Capture the cell that displays the provided text and extract its (X, Y) central coordinate. 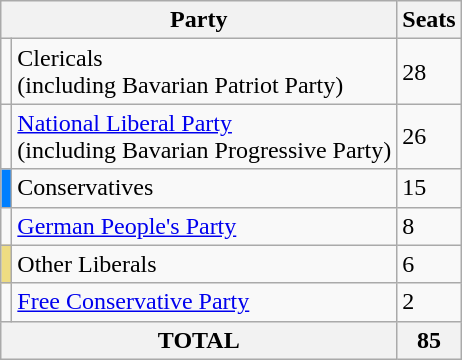
15 (429, 188)
26 (429, 136)
2 (429, 302)
German People's Party (204, 226)
Other Liberals (204, 264)
6 (429, 264)
8 (429, 226)
Seats (429, 20)
Free Conservative Party (204, 302)
Clericals(including Bavarian Patriot Party) (204, 72)
Party (199, 20)
Conservatives (204, 188)
85 (429, 340)
National Liberal Party(including Bavarian Progressive Party) (204, 136)
28 (429, 72)
TOTAL (199, 340)
